Output the (x, y) coordinate of the center of the cell containing the given text.  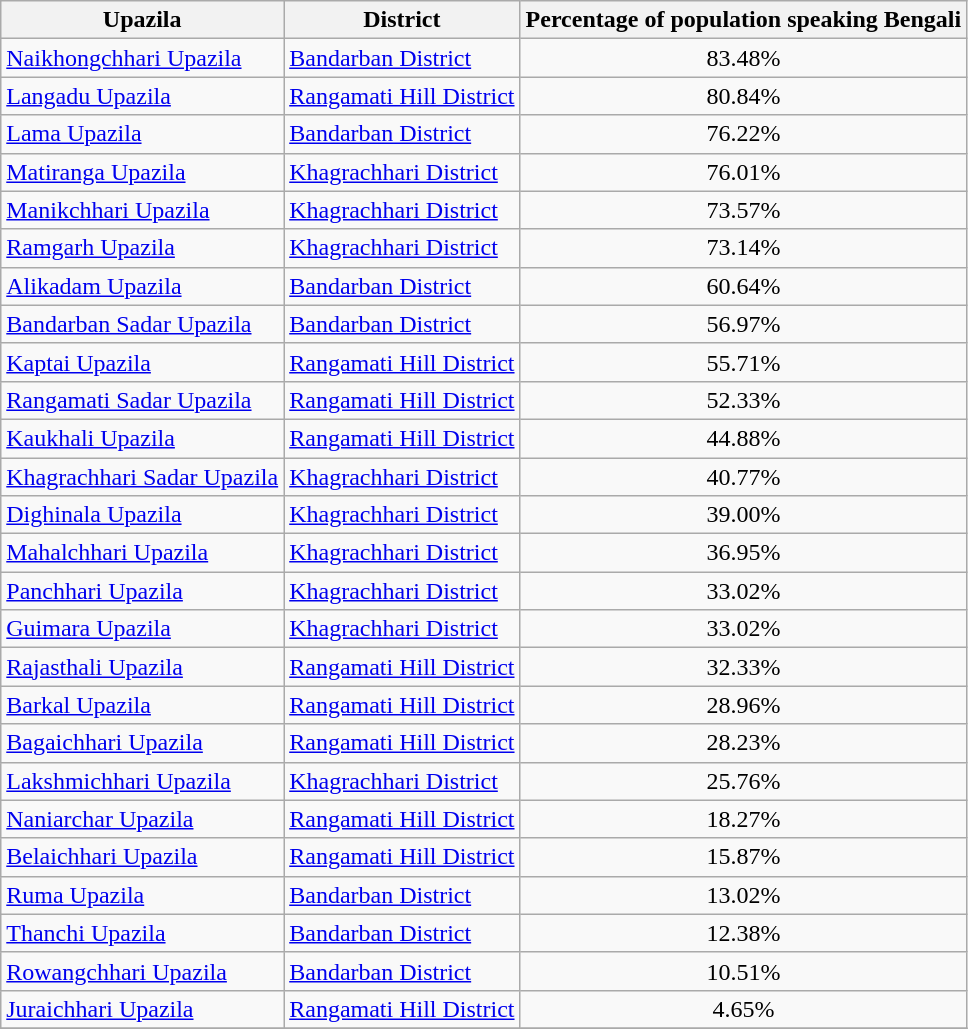
Mahalchhari Upazila (142, 553)
Dighinala Upazila (142, 515)
10.51% (744, 971)
Bagaichhari Upazila (142, 743)
73.57% (744, 210)
52.33% (744, 400)
Lakshmichhari Upazila (142, 781)
Rangamati Sadar Upazila (142, 400)
Khagrachhari Sadar Upazila (142, 477)
Ramgarh Upazila (142, 248)
44.88% (744, 438)
Kaukhali Upazila (142, 438)
73.14% (744, 248)
Percentage of population speaking Bengali (744, 20)
83.48% (744, 58)
Panchhari Upazila (142, 591)
25.76% (744, 781)
13.02% (744, 895)
56.97% (744, 324)
Belaichhari Upazila (142, 857)
40.77% (744, 477)
76.22% (744, 134)
15.87% (744, 857)
Bandarban Sadar Upazila (142, 324)
Langadu Upazila (142, 96)
28.23% (744, 743)
76.01% (744, 172)
Juraichhari Upazila (142, 1009)
Alikadam Upazila (142, 286)
Manikchhari Upazila (142, 210)
Guimara Upazila (142, 629)
Upazila (142, 20)
Kaptai Upazila (142, 362)
Rowangchhari Upazila (142, 971)
Naikhongchhari Upazila (142, 58)
District (402, 20)
Thanchi Upazila (142, 933)
Matiranga Upazila (142, 172)
Lama Upazila (142, 134)
18.27% (744, 819)
12.38% (744, 933)
60.64% (744, 286)
Rajasthali Upazila (142, 667)
39.00% (744, 515)
4.65% (744, 1009)
36.95% (744, 553)
Barkal Upazila (142, 705)
32.33% (744, 667)
Naniarchar Upazila (142, 819)
Ruma Upazila (142, 895)
55.71% (744, 362)
80.84% (744, 96)
28.96% (744, 705)
